Scan for the cell matching the given text and deliver its [X, Y] coordinate at center. 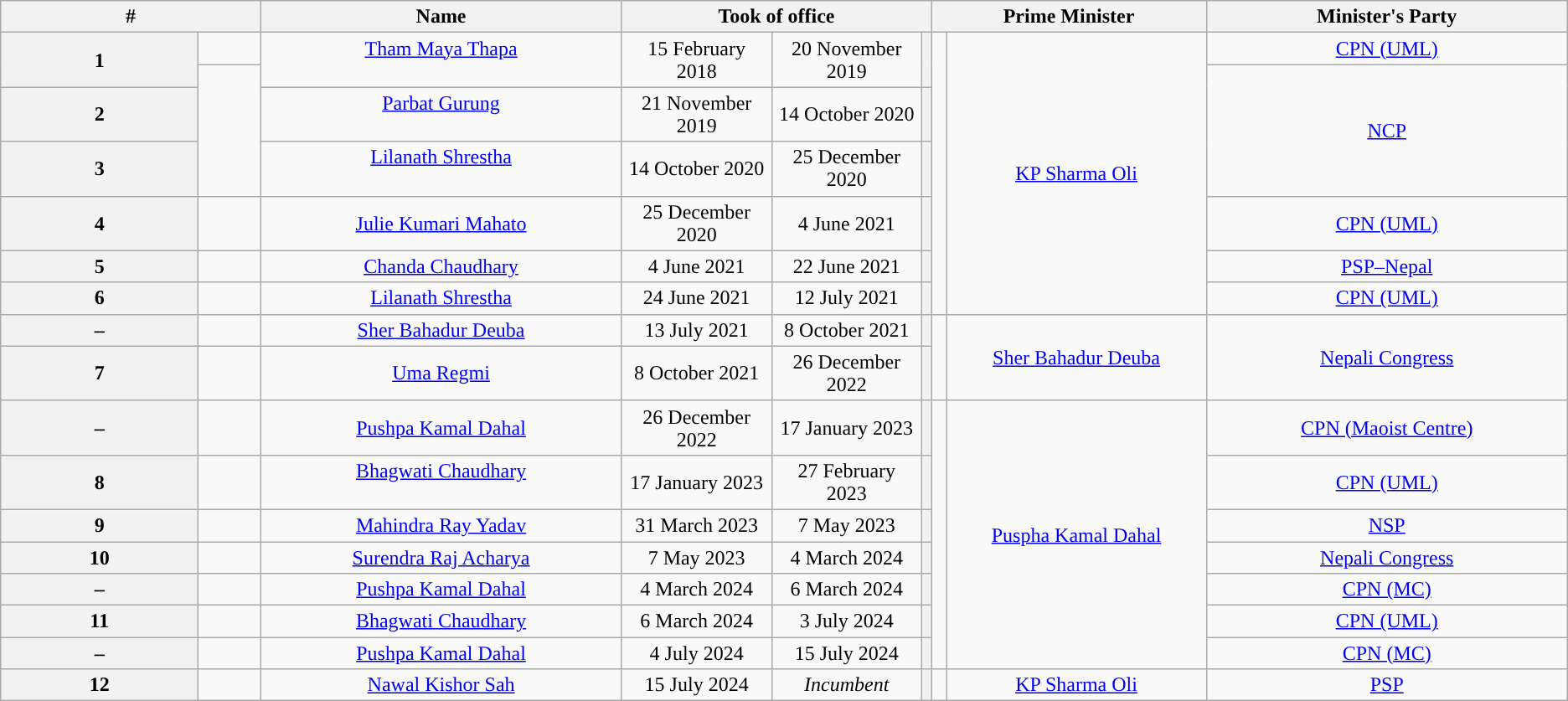
21 November 2019 [697, 114]
13 July 2021 [697, 330]
1 [100, 60]
Nawal Kishor Sah [441, 685]
Name [441, 17]
27 February 2023 [846, 482]
22 June 2021 [846, 266]
6 [100, 298]
Incumbent [846, 685]
CPN (Maoist Centre) [1387, 427]
31 March 2023 [697, 525]
7 [100, 374]
Uma Regmi [441, 374]
Julie Kumari Mahato [441, 223]
Puspha Kamal Dahal [1076, 534]
PSP [1387, 685]
24 June 2021 [697, 298]
# [131, 17]
5 [100, 266]
12 July 2021 [846, 298]
11 [100, 621]
NSP [1387, 525]
8 [100, 482]
NCP [1387, 131]
Mahindra Ray Yadav [441, 525]
Minister's Party [1387, 17]
PSP–Nepal [1387, 266]
Surendra Raj Acharya [441, 557]
12 [100, 685]
Prime Minister [1069, 17]
2 [100, 114]
20 November 2019 [846, 60]
4 [100, 223]
4 July 2024 [697, 653]
9 [100, 525]
Tham Maya Thapa [441, 60]
10 [100, 557]
Parbat Gurung [441, 114]
Chanda Chaudhary [441, 266]
15 February 2018 [697, 60]
3 [100, 169]
Took of office [776, 17]
3 July 2024 [846, 621]
